Provide the (X, Y) coordinate of the cell's center where the given text is located.  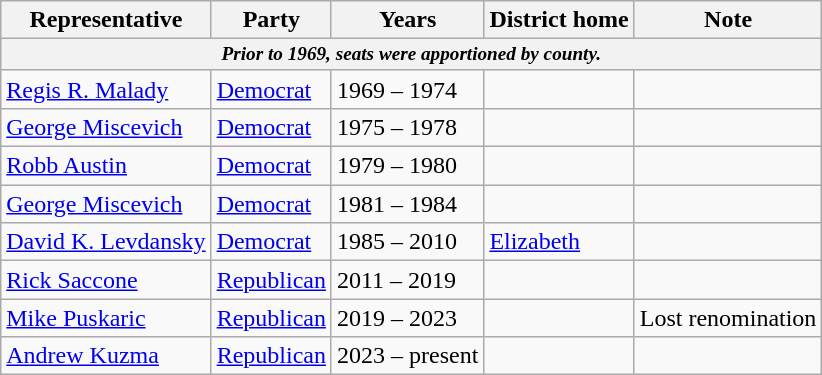
Elizabeth (559, 242)
1985 – 2010 (407, 242)
Andrew Kuzma (106, 356)
2019 – 2023 (407, 318)
Years (407, 20)
Lost renomination (728, 318)
1979 – 1980 (407, 166)
Robb Austin (106, 166)
1969 – 1974 (407, 89)
District home (559, 20)
Rick Saccone (106, 280)
2023 – present (407, 356)
Note (728, 20)
1975 – 1978 (407, 128)
David K. Levdansky (106, 242)
2011 – 2019 (407, 280)
Mike Puskaric (106, 318)
Representative (106, 20)
Prior to 1969, seats were apportioned by county. (412, 55)
Party (271, 20)
Regis R. Malady (106, 89)
1981 – 1984 (407, 204)
